Return (x, y) of the center of cell containing provided text 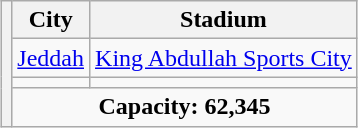
City (51, 20)
Jeddah (51, 58)
King Abdullah Sports City (224, 58)
Stadium (224, 20)
Capacity: 62,345 (184, 107)
